For the text-containing cell, return its midpoint in [X, Y] coordinate format. 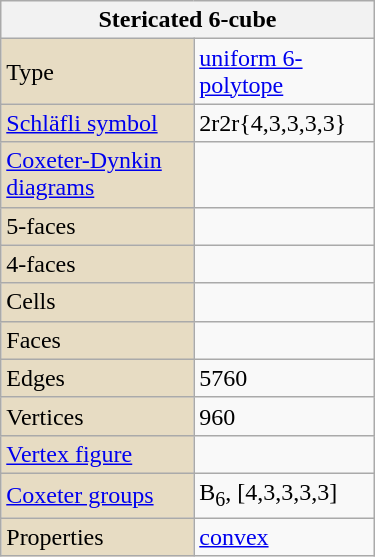
Stericated 6-cube [188, 20]
Type [98, 72]
uniform 6-polytope [284, 72]
Coxeter-Dynkin diagrams [98, 174]
960 [284, 416]
Faces [98, 340]
4-faces [98, 264]
5-faces [98, 226]
B6, [4,3,3,3,3] [284, 495]
Schläfli symbol [98, 123]
Vertex figure [98, 454]
convex [284, 537]
5760 [284, 378]
Vertices [98, 416]
Coxeter groups [98, 495]
Edges [98, 378]
2r2r{4,3,3,3,3} [284, 123]
Cells [98, 302]
Properties [98, 537]
